Determine the [X, Y] coordinate at the center of the cell enclosing the given text.  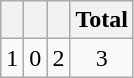
0 [36, 58]
1 [12, 58]
3 [102, 58]
2 [58, 58]
Total [102, 20]
